Provide the [x, y] coordinate of the cell's center where the given text is located.  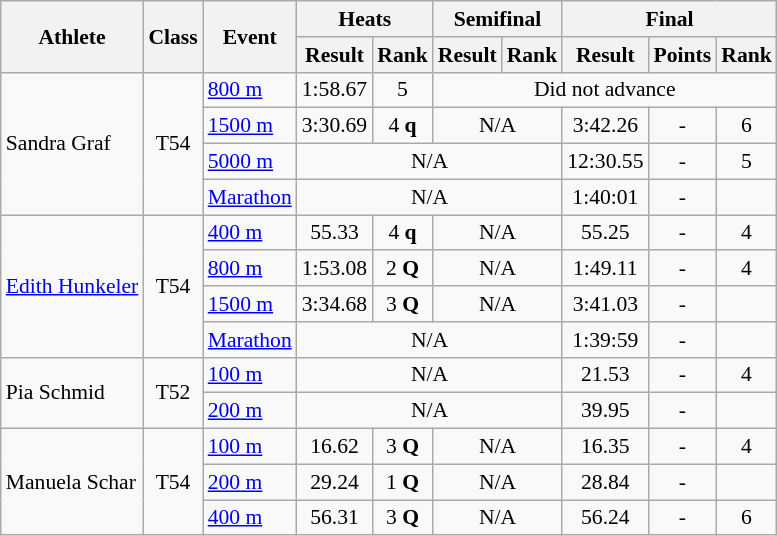
Final [670, 19]
3:42.26 [605, 126]
Athlete [72, 36]
1:40:01 [605, 197]
2 Q [402, 269]
3:30.69 [334, 126]
1 Q [402, 482]
Pia Schmid [72, 392]
1:39:59 [605, 340]
Points [683, 55]
56.24 [605, 518]
Manuela Schar [72, 482]
1:53.08 [334, 269]
Event [250, 36]
12:30.55 [605, 162]
3:41.03 [605, 304]
55.25 [605, 233]
28.84 [605, 482]
56.31 [334, 518]
1:58.67 [334, 90]
39.95 [605, 411]
29.24 [334, 482]
Class [172, 36]
55.33 [334, 233]
16.35 [605, 447]
Semifinal [498, 19]
21.53 [605, 375]
Edith Hunkeler [72, 286]
Heats [365, 19]
Did not advance [605, 90]
T52 [172, 392]
3:34.68 [334, 304]
1:49.11 [605, 269]
5000 m [250, 162]
16.62 [334, 447]
Sandra Graf [72, 143]
